Search for the cell housing the specified text and yield its (X, Y) center coordinate. 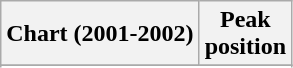
Peakposition (245, 34)
Chart (2001-2002) (100, 34)
